Identify which cell holds the provided text, then report its [x, y] central coordinate. 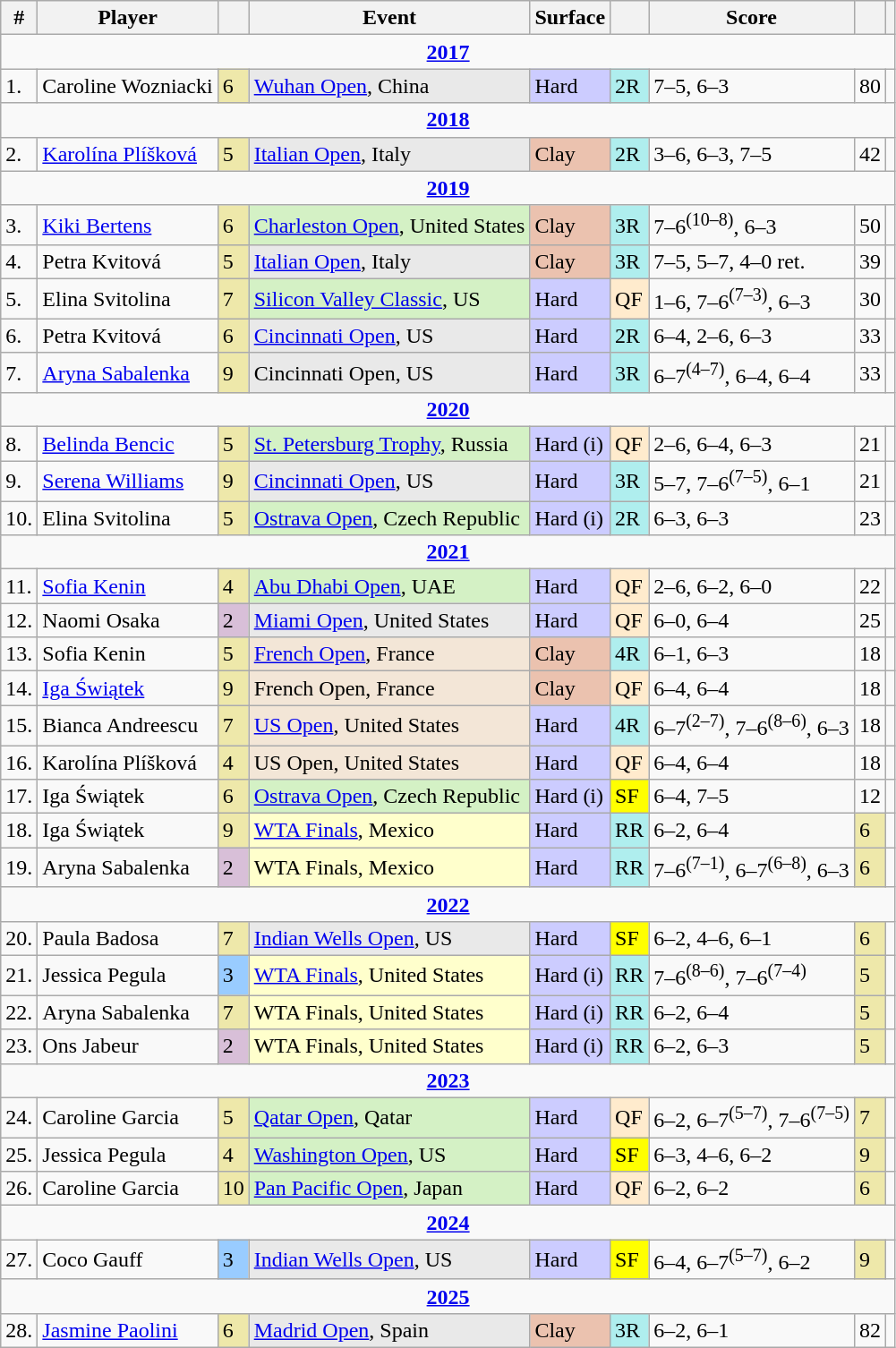
6–3, 6–3 [752, 518]
Coco Gauff [127, 1260]
Serena Williams [127, 482]
Score [752, 18]
6–7(4–7), 6–4, 6–4 [752, 372]
82 [870, 1330]
6–2, 6–2 [752, 1189]
6. [20, 336]
8. [20, 444]
Belinda Bencic [127, 444]
20. [20, 938]
2019 [448, 188]
30 [870, 299]
6–4, 7–5 [752, 797]
80 [870, 86]
25 [870, 620]
11. [20, 586]
7–5, 5–7, 4–0 ret. [752, 262]
7–6(7–1), 6–7(6–8), 6–3 [752, 868]
2020 [448, 410]
2023 [448, 1080]
12 [870, 797]
6–0, 6–4 [752, 620]
6–2, 4–6, 6–1 [752, 938]
6–2, 6–1 [752, 1330]
6–2, 6–3 [752, 1046]
1–6, 7–6(7–3), 6–3 [752, 299]
Bianca Andreescu [127, 725]
Silicon Valley Classic, US [389, 299]
6–1, 6–3 [752, 654]
2021 [448, 552]
6–7(2–7), 7–6(8–6), 6–3 [752, 725]
Player [127, 18]
12. [20, 620]
Event [389, 18]
Surface [570, 18]
Miami Open, United States [389, 620]
22 [870, 586]
Paula Badosa [127, 938]
18. [20, 831]
Ons Jabeur [127, 1046]
16. [20, 763]
7–6(8–6), 7–6(7–4) [752, 976]
Naomi Osaka [127, 620]
6–4, 2–6, 6–3 [752, 336]
6–3, 4–6, 6–2 [752, 1155]
5–7, 7–6(7–5), 6–1 [752, 482]
26. [20, 1189]
Madrid Open, Spain [389, 1330]
7–5, 6–3 [752, 86]
7. [20, 372]
6–4, 6–7(5–7), 6–2 [752, 1260]
23. [20, 1046]
42 [870, 154]
23 [870, 518]
2025 [448, 1296]
50 [870, 226]
13. [20, 654]
Jasmine Paolini [127, 1330]
Kiki Bertens [127, 226]
21. [20, 976]
22. [20, 1012]
7–6(10–8), 6–3 [752, 226]
19. [20, 868]
3. [20, 226]
28. [20, 1330]
Charleston Open, United States [389, 226]
6–2, 6–7(5–7), 7–6(7–5) [752, 1117]
10 [233, 1189]
2017 [448, 52]
Washington Open, US [389, 1155]
5. [20, 299]
# [20, 18]
2. [20, 154]
Caroline Wozniacki [127, 86]
27. [20, 1260]
2024 [448, 1223]
1. [20, 86]
14. [20, 688]
2–6, 6–2, 6–0 [752, 586]
2022 [448, 904]
St. Petersburg Trophy, Russia [389, 444]
3–6, 6–3, 7–5 [752, 154]
4. [20, 262]
Pan Pacific Open, Japan [389, 1189]
2–6, 6–4, 6–3 [752, 444]
Abu Dhabi Open, UAE [389, 586]
10. [20, 518]
25. [20, 1155]
39 [870, 262]
17. [20, 797]
Qatar Open, Qatar [389, 1117]
Wuhan Open, China [389, 86]
15. [20, 725]
2018 [448, 120]
24. [20, 1117]
9. [20, 482]
